Extract the (x, y) coordinate from the center of the cell holding the provided text.  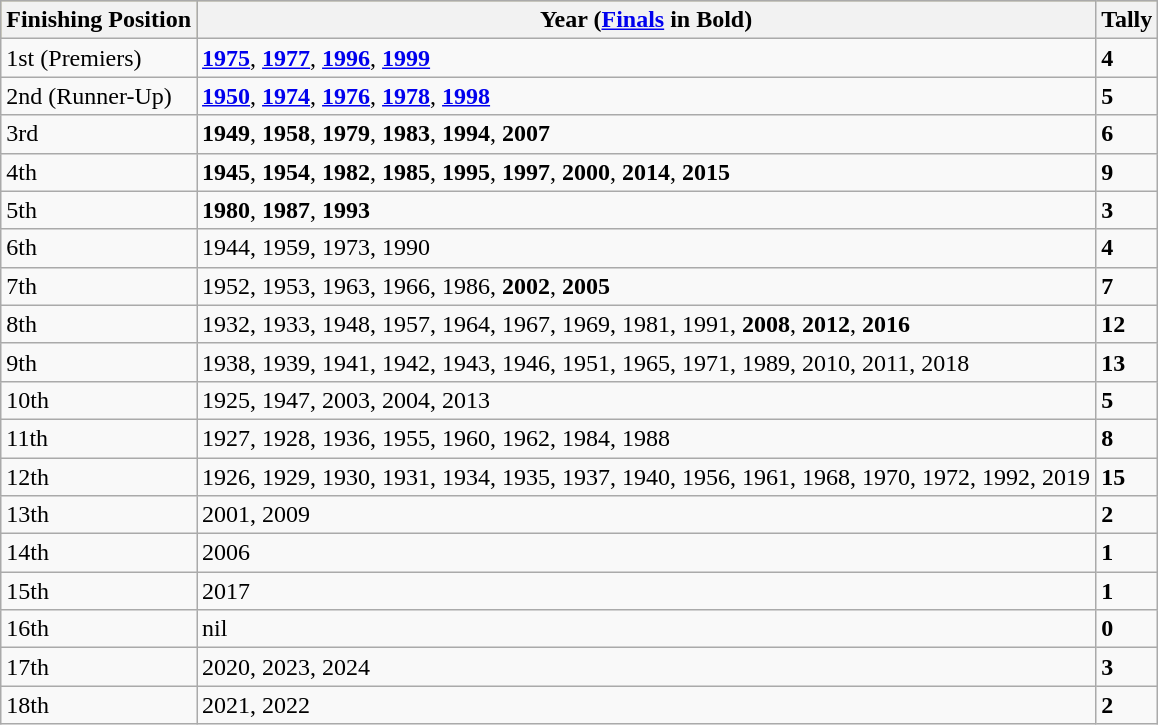
4th (99, 172)
1926, 1929, 1930, 1931, 1934, 1935, 1937, 1940, 1956, 1961, 1968, 1970, 1972, 1992, 2019 (646, 477)
0 (1127, 629)
6 (1127, 134)
18th (99, 705)
1944, 1959, 1973, 1990 (646, 248)
Tally (1127, 20)
1938, 1939, 1941, 1942, 1943, 1946, 1951, 1965, 1971, 1989, 2010, 2011, 2018 (646, 362)
1980, 1987, 1993 (646, 210)
10th (99, 400)
2006 (646, 553)
3rd (99, 134)
13th (99, 515)
1st (Premiers) (99, 58)
1952, 1953, 1963, 1966, 1986, 2002, 2005 (646, 286)
13 (1127, 362)
1925, 1947, 2003, 2004, 2013 (646, 400)
6th (99, 248)
8 (1127, 438)
5th (99, 210)
1949, 1958, 1979, 1983, 1994, 2007 (646, 134)
1950, 1974, 1976, 1978, 1998 (646, 96)
12 (1127, 324)
11th (99, 438)
8th (99, 324)
15th (99, 591)
1975, 1977, 1996, 1999 (646, 58)
1945, 1954, 1982, 1985, 1995, 1997, 2000, 2014, 2015 (646, 172)
2017 (646, 591)
Finishing Position (99, 20)
7 (1127, 286)
16th (99, 629)
1927, 1928, 1936, 1955, 1960, 1962, 1984, 1988 (646, 438)
9th (99, 362)
17th (99, 667)
Year (Finals in Bold) (646, 20)
nil (646, 629)
2020, 2023, 2024 (646, 667)
14th (99, 553)
9 (1127, 172)
2nd (Runner-Up) (99, 96)
1932, 1933, 1948, 1957, 1964, 1967, 1969, 1981, 1991, 2008, 2012, 2016 (646, 324)
12th (99, 477)
2001, 2009 (646, 515)
15 (1127, 477)
7th (99, 286)
2021, 2022 (646, 705)
